Detect which cell encompasses the target text, then output its (x, y) center coordinate. 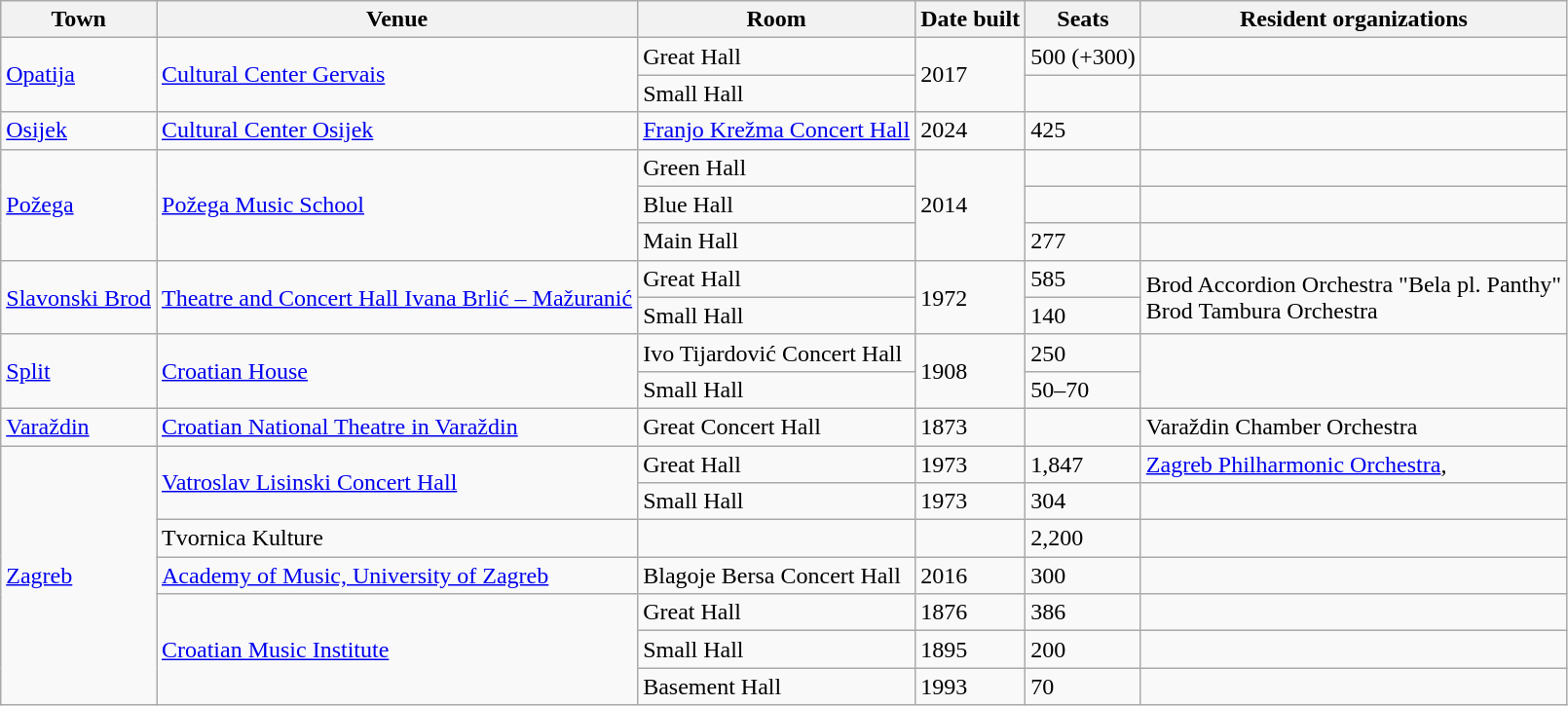
304 (1083, 502)
Požega (79, 204)
500 (+300) (1083, 56)
Blagoje Bersa Concert Hall (777, 576)
Split (79, 371)
Zagreb (79, 576)
Main Hall (777, 242)
386 (1083, 613)
2,200 (1083, 539)
Blue Hall (777, 204)
70 (1083, 687)
2024 (970, 130)
Vatroslav Lisinski Concert Hall (396, 483)
Cultural Center Gervais (396, 75)
Basement Hall (777, 687)
Opatija (79, 75)
2017 (970, 75)
Green Hall (777, 167)
Theatre and Concert Hall Ivana Brlić – Mažuranić (396, 297)
1873 (970, 427)
50–70 (1083, 390)
1895 (970, 650)
Cultural Center Osijek (396, 130)
Seats (1083, 19)
Croatian House (396, 371)
585 (1083, 279)
Požega Music School (396, 204)
1876 (970, 613)
Zagreb Philharmonic Orchestra, (1354, 464)
1993 (970, 687)
Croatian National Theatre in Varaždin (396, 427)
Tvornica Kulture (396, 539)
425 (1083, 130)
1908 (970, 371)
Croatian Music Institute (396, 650)
Venue (396, 19)
1,847 (1083, 464)
1972 (970, 297)
Resident organizations (1354, 19)
140 (1083, 316)
Academy of Music, University of Zagreb (396, 576)
Franjo Krežma Concert Hall (777, 130)
277 (1083, 242)
Brod Accordion Orchestra "Bela pl. Panthy"Brod Tambura Orchestra (1354, 297)
2014 (970, 204)
Date built (970, 19)
Room (777, 19)
Osijek (79, 130)
Ivo Tijardović Concert Hall (777, 353)
Varaždin (79, 427)
200 (1083, 650)
2016 (970, 576)
Slavonski Brod (79, 297)
Town (79, 19)
250 (1083, 353)
Great Concert Hall (777, 427)
Varaždin Chamber Orchestra (1354, 427)
300 (1083, 576)
